Search for the cell housing the specified text and yield its (X, Y) center coordinate. 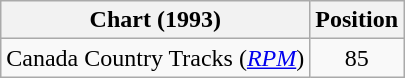
Canada Country Tracks (RPM) (156, 58)
85 (357, 58)
Chart (1993) (156, 20)
Position (357, 20)
